Find where the given text appears and provide that cell's center as [X, Y] coordinate. 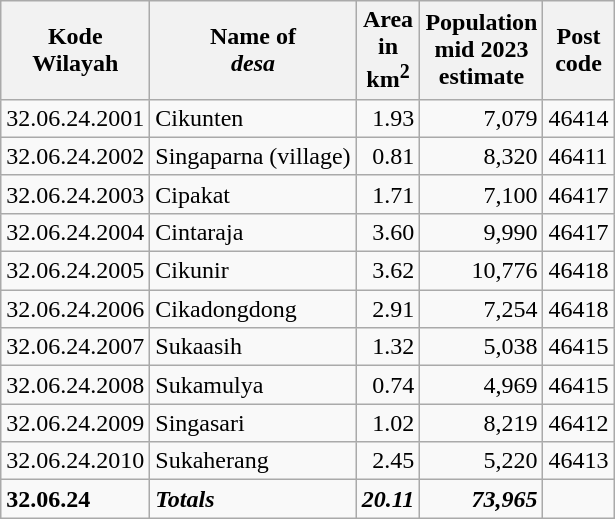
4,969 [482, 385]
Kode Wilayah [76, 50]
3.62 [388, 271]
0.74 [388, 385]
Postcode [578, 50]
46414 [578, 118]
2.45 [388, 461]
Sukamulya [253, 385]
32.06.24.2007 [76, 347]
32.06.24.2003 [76, 194]
32.06.24.2009 [76, 423]
32.06.24.2005 [76, 271]
7,100 [482, 194]
Cikunten [253, 118]
32.06.24.2010 [76, 461]
7,079 [482, 118]
Totals [253, 499]
Singasari [253, 423]
1.32 [388, 347]
8,320 [482, 156]
Populationmid 2023estimate [482, 50]
8,219 [482, 423]
46413 [578, 461]
32.06.24.2006 [76, 309]
Name of desa [253, 50]
32.06.24.2001 [76, 118]
Cintaraja [253, 232]
73,965 [482, 499]
10,776 [482, 271]
Cipakat [253, 194]
Cikunir [253, 271]
32.06.24.2002 [76, 156]
Singaparna (village) [253, 156]
20.11 [388, 499]
5,220 [482, 461]
2.91 [388, 309]
1.71 [388, 194]
7,254 [482, 309]
9,990 [482, 232]
32.06.24 [76, 499]
32.06.24.2004 [76, 232]
Area in km2 [388, 50]
0.81 [388, 156]
Sukaasih [253, 347]
5,038 [482, 347]
46411 [578, 156]
32.06.24.2008 [76, 385]
1.02 [388, 423]
Sukaherang [253, 461]
46412 [578, 423]
3.60 [388, 232]
1.93 [388, 118]
Cikadongdong [253, 309]
